From the cell containing the given text, extract its center point as [X, Y] coordinate. 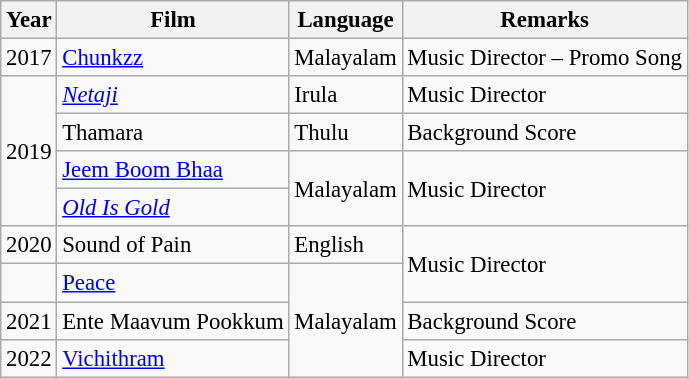
2020 [29, 245]
Irula [346, 95]
Vichithram [173, 358]
Year [29, 20]
Music Director – Promo Song [544, 58]
Language [346, 20]
English [346, 245]
2022 [29, 358]
Jeem Boom Bhaa [173, 170]
2021 [29, 321]
Old Is Gold [173, 208]
Film [173, 20]
Thulu [346, 133]
Netaji [173, 95]
Sound of Pain [173, 245]
Peace [173, 283]
2017 [29, 58]
Ente Maavum Pookkum [173, 321]
2019 [29, 151]
Thamara [173, 133]
Chunkzz [173, 58]
Remarks [544, 20]
